Pinpoint the cell where the given text exists, returning its (X, Y) midpoint coordinate. 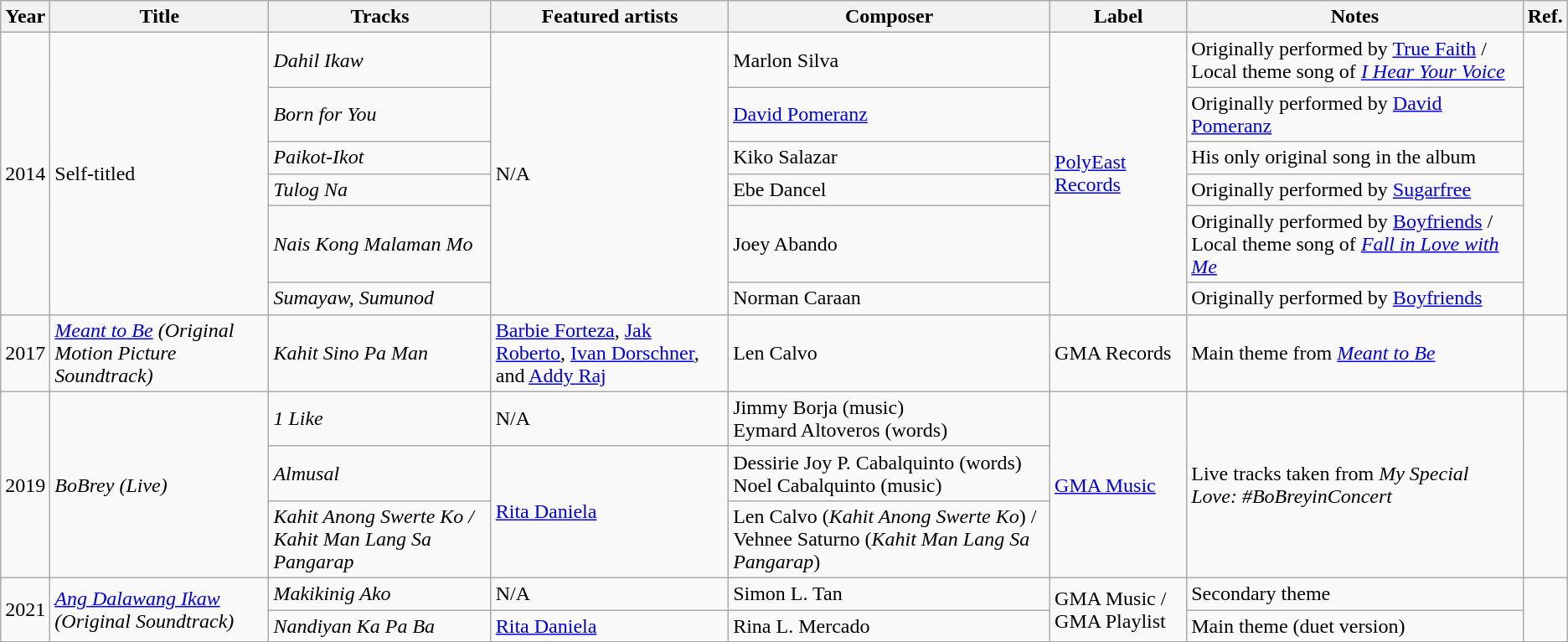
1 Like (380, 419)
Len Calvo (Kahit Anong Swerte Ko) / Vehnee Saturno (Kahit Man Lang Sa Pangarap) (890, 539)
Year (25, 17)
Ebe Dancel (890, 189)
Simon L. Tan (890, 593)
Label (1119, 17)
Barbie Forteza, Jak Roberto, Ivan Dorschner, and Addy Raj (610, 353)
His only original song in the album (1355, 158)
Main theme from Meant to Be (1355, 353)
Almusal (380, 473)
PolyEast Records (1119, 173)
Sumayaw, Sumunod (380, 298)
Makikinig Ako (380, 593)
Originally performed by True Faith / Local theme song of I Hear Your Voice (1355, 60)
2021 (25, 609)
BoBrey (Live) (159, 484)
Paikot-Ikot (380, 158)
Joey Abando (890, 244)
Norman Caraan (890, 298)
Secondary theme (1355, 593)
2014 (25, 173)
Kahit Sino Pa Man (380, 353)
David Pomeranz (890, 114)
Kahit Anong Swerte Ko / Kahit Man Lang Sa Pangarap (380, 539)
Self-titled (159, 173)
GMA Records (1119, 353)
Born for You (380, 114)
2017 (25, 353)
Nandiyan Ka Pa Ba (380, 626)
Originally performed by Sugarfree (1355, 189)
Notes (1355, 17)
Ref. (1545, 17)
GMA Music / GMA Playlist (1119, 609)
2019 (25, 484)
Originally performed by Boyfriends / Local theme song of Fall in Love with Me (1355, 244)
Meant to Be (Original Motion Picture Soundtrack) (159, 353)
Originally performed by Boyfriends (1355, 298)
Marlon Silva (890, 60)
Ang Dalawang Ikaw (Original Soundtrack) (159, 609)
Len Calvo (890, 353)
Kiko Salazar (890, 158)
Dahil Ikaw (380, 60)
GMA Music (1119, 484)
Tracks (380, 17)
Originally performed by David Pomeranz (1355, 114)
Dessirie Joy P. Cabalquinto (words)Noel Cabalquinto (music) (890, 473)
Tulog Na (380, 189)
Live tracks taken from My Special Love: #BoBreyinConcert (1355, 484)
Featured artists (610, 17)
Title (159, 17)
Rina L. Mercado (890, 626)
Jimmy Borja (music)Eymard Altoveros (words) (890, 419)
Main theme (duet version) (1355, 626)
Composer (890, 17)
Nais Kong Malaman Mo (380, 244)
